Output the (x, y) coordinate of the center of the cell containing the given text.  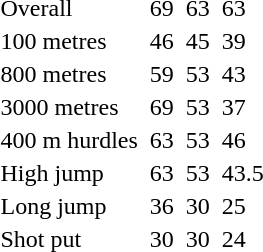
46 (162, 41)
30 (198, 206)
69 (162, 107)
45 (198, 41)
36 (162, 206)
59 (162, 74)
